Scan for the cell matching the given text and deliver its (X, Y) coordinate at center. 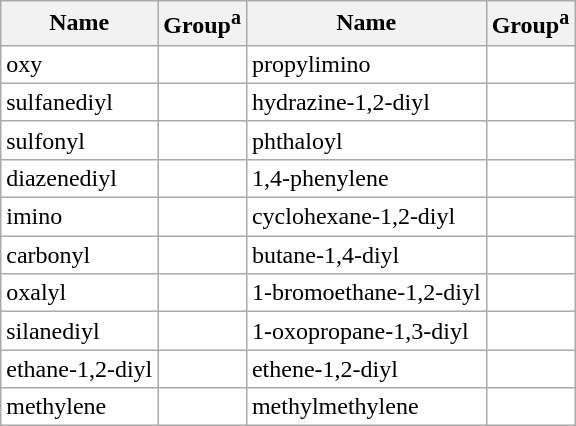
1-bromoethane-1,2-diyl (366, 293)
1-oxopropane-1,3-diyl (366, 331)
butane-1,4-diyl (366, 255)
methylmethylene (366, 407)
methylene (80, 407)
oxy (80, 64)
phthaloyl (366, 140)
cyclohexane-1,2-diyl (366, 217)
diazenediyl (80, 178)
1,4-phenylene (366, 178)
sulfonyl (80, 140)
imino (80, 217)
oxalyl (80, 293)
ethene-1,2-diyl (366, 369)
hydrazine-1,2-diyl (366, 102)
silanediyl (80, 331)
propylimino (366, 64)
ethane-1,2-diyl (80, 369)
carbonyl (80, 255)
sulfanediyl (80, 102)
